Scan for the cell matching the given text and deliver its [X, Y] coordinate at center. 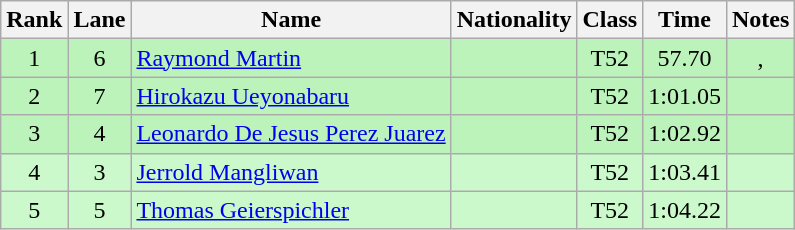
1:03.41 [685, 172]
Hirokazu Ueyonabaru [291, 96]
Time [685, 20]
Class [610, 20]
Notes [760, 20]
Raymond Martin [291, 58]
6 [100, 58]
, [760, 58]
Rank [34, 20]
Thomas Geierspichler [291, 210]
1 [34, 58]
Jerrold Mangliwan [291, 172]
7 [100, 96]
Nationality [514, 20]
Lane [100, 20]
1:02.92 [685, 134]
1:01.05 [685, 96]
1:04.22 [685, 210]
Name [291, 20]
2 [34, 96]
57.70 [685, 58]
Leonardo De Jesus Perez Juarez [291, 134]
